Identify which cell holds the provided text, then report its [x, y] central coordinate. 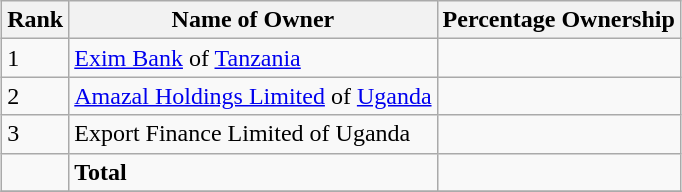
2 [36, 96]
Percentage Ownership [558, 20]
Rank [36, 20]
Amazal Holdings Limited of Uganda [253, 96]
Export Finance Limited of Uganda [253, 134]
Total [253, 172]
Exim Bank of Tanzania [253, 58]
Name of Owner [253, 20]
3 [36, 134]
1 [36, 58]
